Detect which cell encompasses the target text, then output its (X, Y) center coordinate. 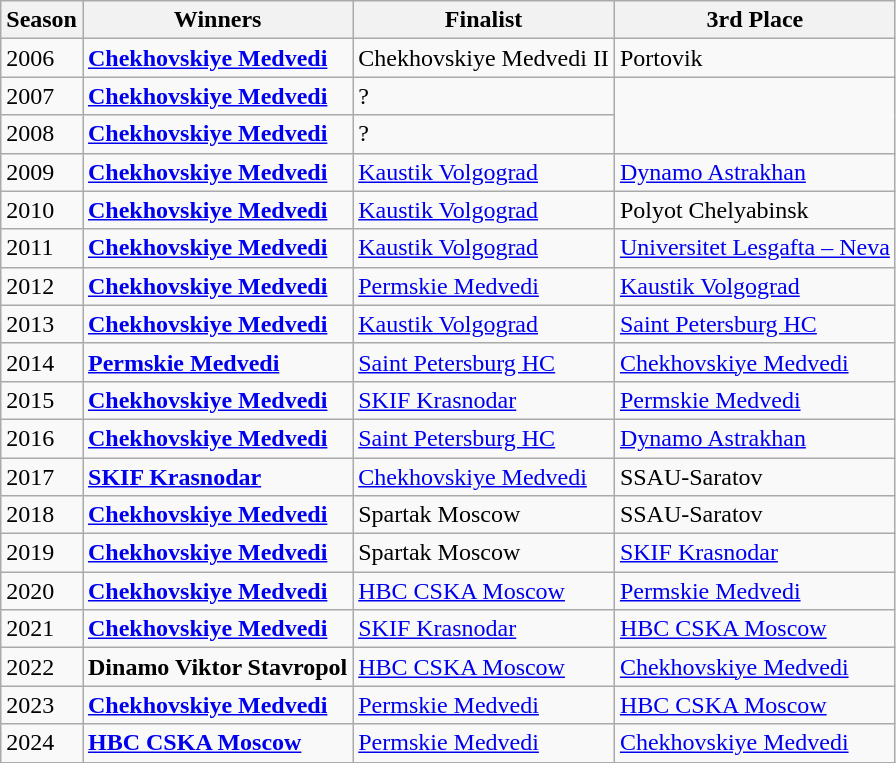
Polyot Chelyabinsk (754, 210)
2016 (42, 438)
2011 (42, 248)
2019 (42, 553)
Chekhovskiye Medvedi II (484, 58)
Universitet Lesgafta – Neva (754, 248)
2023 (42, 705)
Portovik (754, 58)
2007 (42, 96)
2017 (42, 477)
2018 (42, 515)
2020 (42, 591)
2012 (42, 286)
2006 (42, 58)
Season (42, 20)
3rd Place (754, 20)
2021 (42, 629)
2024 (42, 743)
2009 (42, 172)
Winners (217, 20)
2008 (42, 134)
2014 (42, 362)
2010 (42, 210)
2015 (42, 400)
Dinamo Viktor Stavropol (217, 667)
2013 (42, 324)
2022 (42, 667)
Finalist (484, 20)
